Locate the cell with the specified text and output its (x, y) center coordinate. 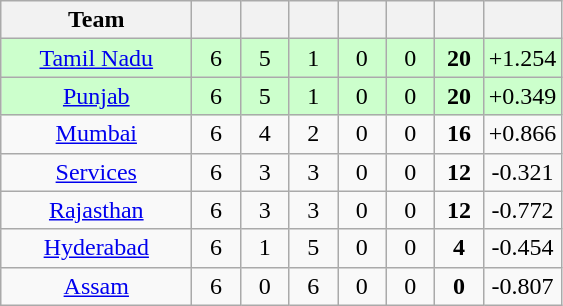
16 (460, 134)
Services (96, 172)
Punjab (96, 96)
-0.772 (522, 210)
Hyderabad (96, 248)
Team (96, 20)
Assam (96, 286)
-0.807 (522, 286)
+1.254 (522, 58)
-0.321 (522, 172)
Tamil Nadu (96, 58)
+0.349 (522, 96)
Rajasthan (96, 210)
Mumbai (96, 134)
2 (314, 134)
-0.454 (522, 248)
+0.866 (522, 134)
